Detect which cell encompasses the target text, then output its (X, Y) center coordinate. 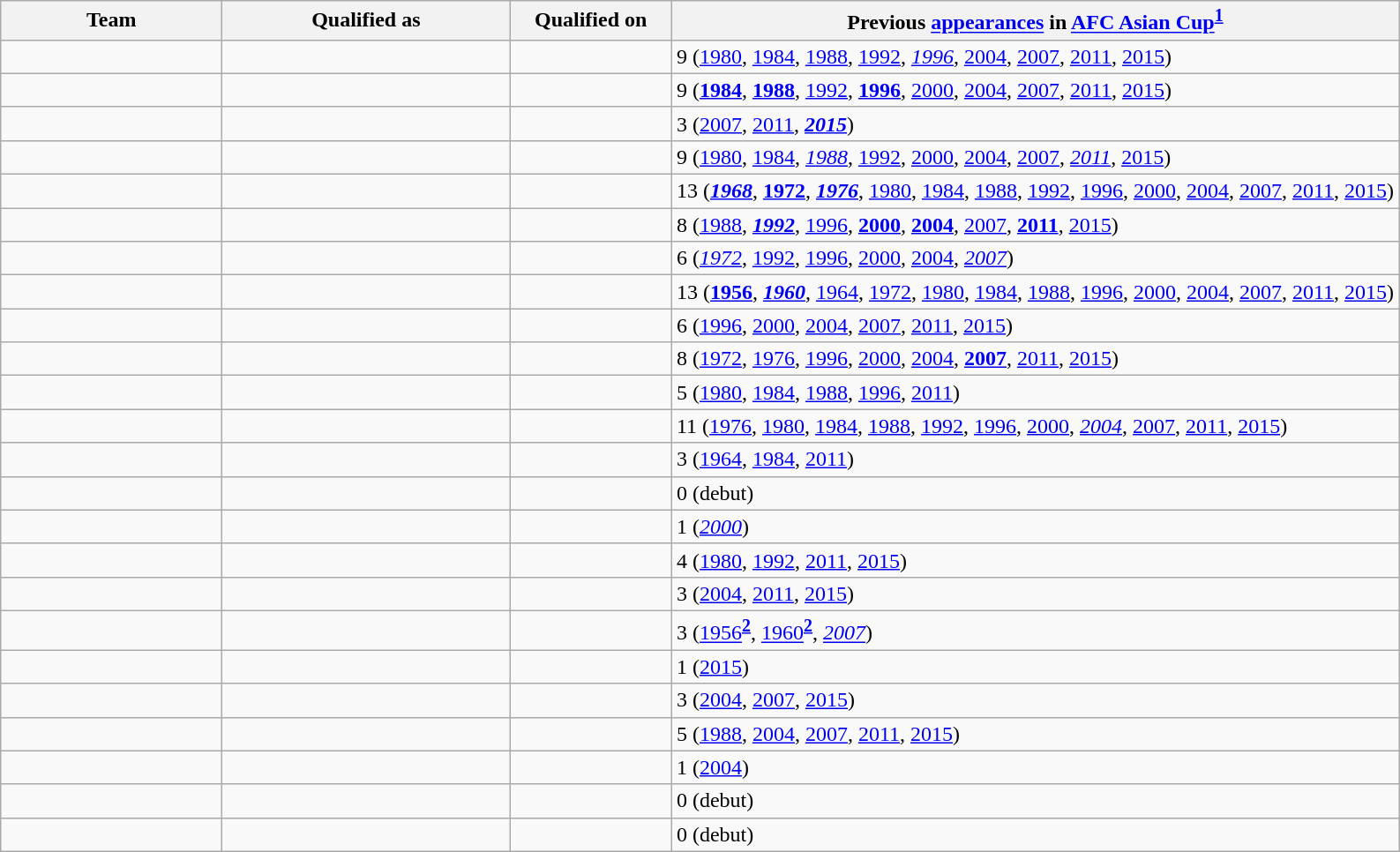
1 (2000) (1035, 527)
9 (1980, 1984, 1988, 1992, 1996, 2004, 2007, 2011, 2015) (1035, 56)
3 (19562, 19602, 2007) (1035, 630)
6 (1996, 2000, 2004, 2007, 2011, 2015) (1035, 325)
9 (1980, 1984, 1988, 1992, 2000, 2004, 2007, 2011, 2015) (1035, 157)
8 (1988, 1992, 1996, 2000, 2004, 2007, 2011, 2015) (1035, 225)
3 (1964, 1984, 2011) (1035, 460)
13 (1968, 1972, 1976, 1980, 1984, 1988, 1992, 1996, 2000, 2004, 2007, 2011, 2015) (1035, 191)
1 (2004) (1035, 767)
Previous appearances in AFC Asian Cup1 (1035, 21)
3 (2007, 2011, 2015) (1035, 123)
5 (1988, 2004, 2007, 2011, 2015) (1035, 734)
3 (2004, 2011, 2015) (1035, 594)
1 (2015) (1035, 667)
9 (1984, 1988, 1992, 1996, 2000, 2004, 2007, 2011, 2015) (1035, 90)
13 (1956, 1960, 1964, 1972, 1980, 1984, 1988, 1996, 2000, 2004, 2007, 2011, 2015) (1035, 292)
Qualified on (591, 21)
11 (1976, 1980, 1984, 1988, 1992, 1996, 2000, 2004, 2007, 2011, 2015) (1035, 426)
5 (1980, 1984, 1988, 1996, 2011) (1035, 392)
8 (1972, 1976, 1996, 2000, 2004, 2007, 2011, 2015) (1035, 359)
3 (2004, 2007, 2015) (1035, 700)
4 (1980, 1992, 2011, 2015) (1035, 560)
Team (111, 21)
6 (1972, 1992, 1996, 2000, 2004, 2007) (1035, 258)
Qualified as (366, 21)
